For the text-containing cell, return its midpoint in (X, Y) coordinate format. 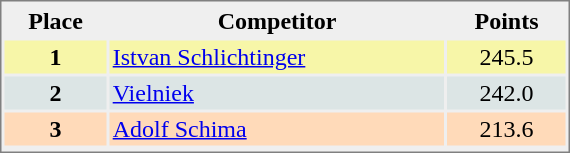
Vielniek (278, 92)
213.6 (506, 128)
1 (55, 56)
Istvan Schlichtinger (278, 56)
Points (506, 20)
2 (55, 92)
Adolf Schima (278, 128)
242.0 (506, 92)
Competitor (278, 20)
Place (55, 20)
3 (55, 128)
245.5 (506, 56)
